Output the [X, Y] coordinate of the center of the cell containing the given text.  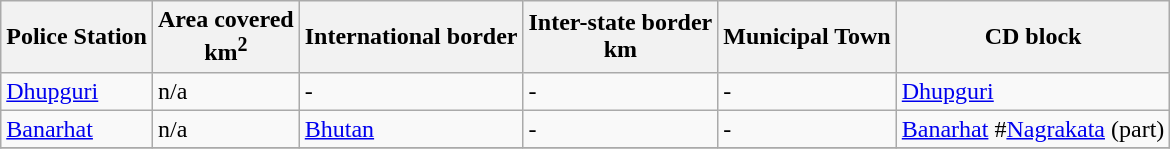
Municipal Town [807, 37]
Area coveredkm2 [226, 37]
Banarhat [77, 129]
CD block [1033, 37]
International border [411, 37]
Bhutan [411, 129]
Banarhat #Nagrakata (part) [1033, 129]
Police Station [77, 37]
Inter-state borderkm [620, 37]
